For the text-containing cell, return its midpoint in [X, Y] coordinate format. 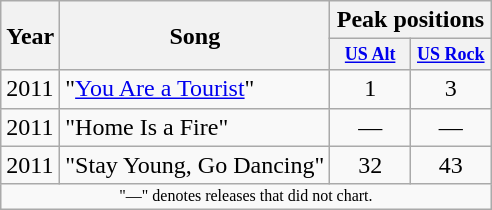
Song [195, 36]
"You Are a Tourist" [195, 89]
1 [370, 89]
32 [370, 165]
"—" denotes releases that did not chart. [246, 196]
3 [450, 89]
Peak positions [410, 20]
43 [450, 165]
"Home Is a Fire" [195, 127]
Year [30, 36]
US Alt [370, 54]
"Stay Young, Go Dancing" [195, 165]
US Rock [450, 54]
